From the cell containing the given text, extract its center point as (x, y) coordinate. 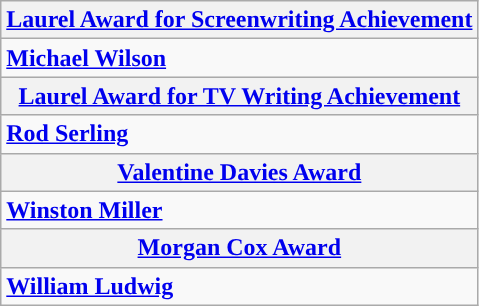
Rod Serling (240, 134)
Laurel Award for TV Writing Achievement (240, 96)
Michael Wilson (240, 58)
Laurel Award for Screenwriting Achievement (240, 20)
Valentine Davies Award (240, 172)
William Ludwig (240, 286)
Morgan Cox Award (240, 248)
Winston Miller (240, 210)
